Identify which cell holds the provided text, then report its [X, Y] central coordinate. 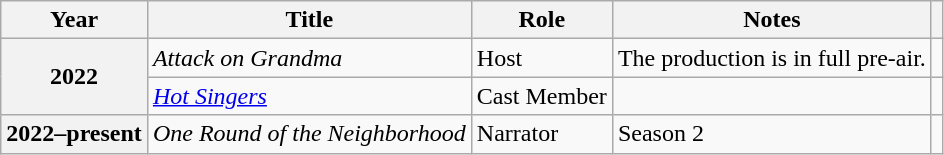
2022–present [74, 134]
Host [542, 58]
The production is in full pre-air. [772, 58]
2022 [74, 77]
Notes [772, 20]
Season 2 [772, 134]
One Round of the Neighborhood [309, 134]
Attack on Grandma [309, 58]
Cast Member [542, 96]
Narrator [542, 134]
Hot Singers [309, 96]
Year [74, 20]
Role [542, 20]
Title [309, 20]
